From the cell containing the given text, extract its center point as (x, y) coordinate. 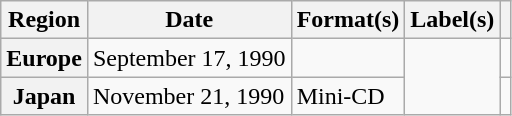
Region (44, 20)
Japan (44, 96)
November 21, 1990 (189, 96)
Format(s) (348, 20)
Date (189, 20)
Mini-CD (348, 96)
September 17, 1990 (189, 58)
Europe (44, 58)
Label(s) (452, 20)
